Find where the given text appears and provide that cell's center as (x, y) coordinate. 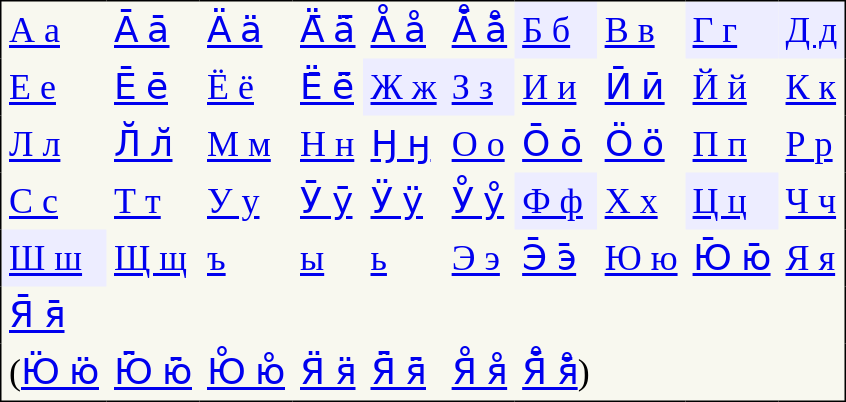
(Ю̈ ю̈ (54, 373)
В в (641, 30)
ъ (246, 258)
А̊̄ а̊̄ (479, 30)
М м (246, 144)
К к (812, 86)
Ч ч (812, 200)
Р р (812, 144)
Ё̄ ё̄ (327, 86)
Я̊ я̊ (479, 373)
Ӈ ӈ (404, 144)
А а (54, 30)
Л̆ л̆ (152, 144)
Ё ё (246, 86)
Г г (732, 30)
Е е (54, 86)
Д д (812, 30)
Е̄ е̄ (152, 86)
Л л (54, 144)
А̊ а̊ (404, 30)
Б б (556, 30)
ы (327, 258)
Я̈ я̈ (327, 373)
Ӓ̄ ӓ̄ (327, 30)
Ф ф (556, 200)
Э̄ э̄ (556, 258)
Ӯ ӯ (327, 200)
Т т (152, 200)
ь (404, 258)
Я̊̄ я̊̄) (556, 373)
Ш ш (54, 258)
Я̄ я̄ (54, 314)
Ӣ ӣ (641, 86)
Ц ц (732, 200)
Ӧ ӧ (641, 144)
Ю̄ ю̄ (732, 258)
С с (54, 200)
Ж ж (404, 86)
Ю ю (641, 258)
Щ щ (152, 258)
Ӱ ӱ (404, 200)
Н н (327, 144)
З з (479, 86)
Й й (732, 86)
А̄ а̄ (152, 30)
Ю̈̄ ю̈̄ (152, 373)
И и (556, 86)
Ӓ ӓ (246, 30)
О о (479, 144)
Э э (479, 258)
У у (246, 200)
У̊ у̊ (479, 200)
П п (732, 144)
Я я (812, 258)
Х х (641, 200)
Ю̊ ю̊ (246, 373)
Я̈̄ я̈̄ (404, 373)
О̄ о̄ (556, 144)
